Find where the given text appears and provide that cell's center as [x, y] coordinate. 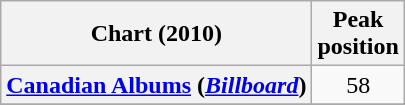
Canadian Albums (Billboard) [156, 85]
58 [358, 85]
Chart (2010) [156, 34]
Peak position [358, 34]
